Pinpoint the cell where the given text exists, returning its [x, y] midpoint coordinate. 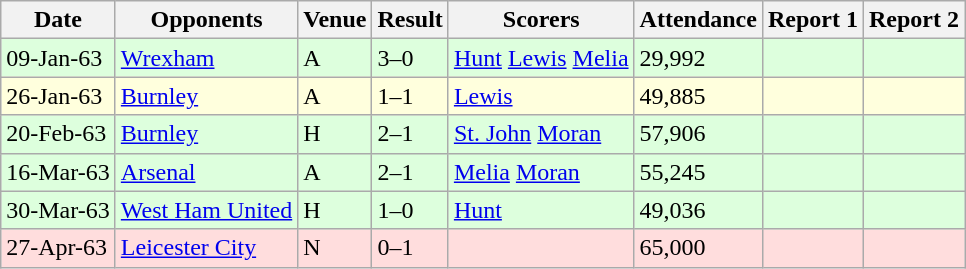
09-Jan-63 [58, 58]
West Ham United [206, 210]
30-Mar-63 [58, 210]
1–0 [410, 210]
Attendance [698, 20]
Lewis [541, 96]
Opponents [206, 20]
Date [58, 20]
Venue [335, 20]
29,992 [698, 58]
Hunt [541, 210]
16-Mar-63 [58, 172]
49,885 [698, 96]
Melia Moran [541, 172]
Leicester City [206, 248]
Report 1 [812, 20]
57,906 [698, 134]
20-Feb-63 [58, 134]
Result [410, 20]
3–0 [410, 58]
65,000 [698, 248]
Report 2 [914, 20]
49,036 [698, 210]
St. John Moran [541, 134]
Scorers [541, 20]
Arsenal [206, 172]
N [335, 248]
26-Jan-63 [58, 96]
Wrexham [206, 58]
Hunt Lewis Melia [541, 58]
1–1 [410, 96]
0–1 [410, 248]
27-Apr-63 [58, 248]
55,245 [698, 172]
